Provide the (x, y) coordinate of the cell's center where the given text is located.  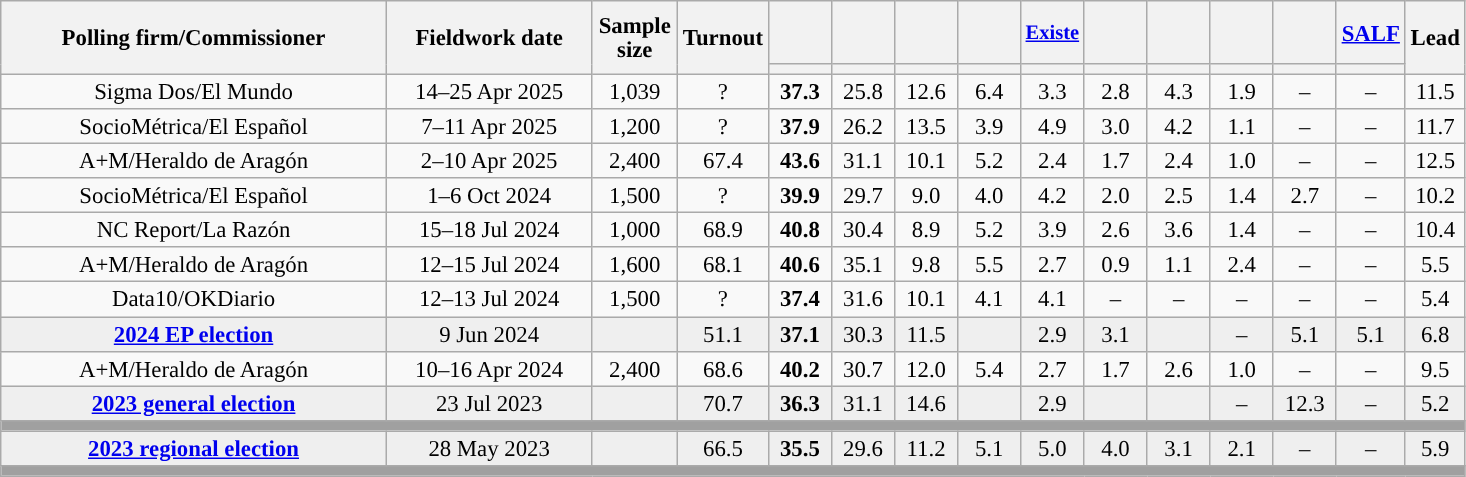
12.0 (926, 368)
3.6 (1178, 230)
11.7 (1435, 126)
Turnout (724, 38)
13.5 (926, 126)
9.8 (926, 266)
7–11 Apr 2025 (489, 126)
6.8 (1435, 334)
9.5 (1435, 368)
40.8 (800, 230)
1.9 (1242, 92)
37.1 (800, 334)
Sigma Dos/El Mundo (194, 92)
67.4 (724, 162)
25.8 (862, 92)
3.3 (1052, 92)
40.6 (800, 266)
4.3 (1178, 92)
5.9 (1435, 448)
12–13 Jul 2024 (489, 300)
68.6 (724, 368)
6.4 (990, 92)
1–6 Oct 2024 (489, 196)
14–25 Apr 2025 (489, 92)
Data10/OKDiario (194, 300)
39.9 (800, 196)
4.9 (1052, 126)
51.1 (724, 334)
26.2 (862, 126)
10.4 (1435, 230)
2023 regional election (194, 448)
SALF (1370, 32)
68.9 (724, 230)
12.6 (926, 92)
8.9 (926, 230)
2024 EP election (194, 334)
10–16 Apr 2024 (489, 368)
28 May 2023 (489, 448)
15–18 Jul 2024 (489, 230)
14.6 (926, 404)
36.3 (800, 404)
Fieldwork date (489, 38)
40.2 (800, 368)
1,600 (635, 266)
29.7 (862, 196)
2.8 (1116, 92)
9 Jun 2024 (489, 334)
12.3 (1304, 404)
2–10 Apr 2025 (489, 162)
29.6 (862, 448)
35.1 (862, 266)
10.2 (1435, 196)
5.0 (1052, 448)
30.3 (862, 334)
37.9 (800, 126)
NC Report/La Razón (194, 230)
9.0 (926, 196)
66.5 (724, 448)
Polling firm/Commissioner (194, 38)
12–15 Jul 2024 (489, 266)
1,200 (635, 126)
1,000 (635, 230)
31.6 (862, 300)
11.2 (926, 448)
3.0 (1116, 126)
2.0 (1116, 196)
2023 general election (194, 404)
2.5 (1178, 196)
70.7 (724, 404)
2.1 (1242, 448)
37.3 (800, 92)
0.9 (1116, 266)
30.7 (862, 368)
43.6 (800, 162)
35.5 (800, 448)
68.1 (724, 266)
1,039 (635, 92)
12.5 (1435, 162)
Lead (1435, 38)
37.4 (800, 300)
30.4 (862, 230)
23 Jul 2023 (489, 404)
Sample size (635, 38)
Existe (1052, 32)
